Pinpoint the cell where the given text exists, returning its [x, y] midpoint coordinate. 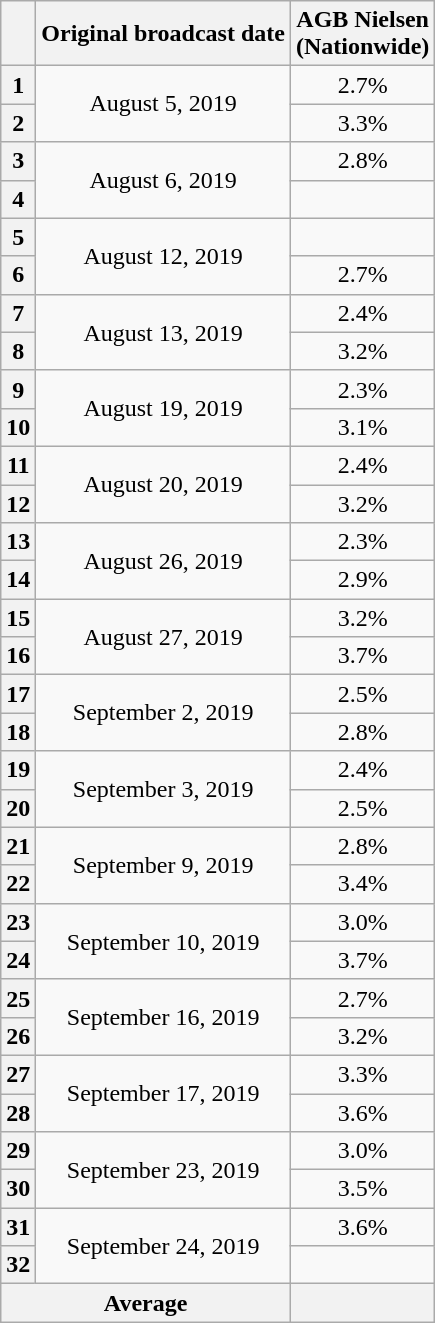
8 [18, 351]
19 [18, 770]
17 [18, 694]
25 [18, 998]
Original broadcast date [164, 34]
August 26, 2019 [164, 561]
September 17, 2019 [164, 1093]
Average [146, 1303]
15 [18, 618]
22 [18, 884]
August 20, 2019 [164, 484]
AGB Nielsen(Nationwide) [362, 34]
August 13, 2019 [164, 332]
August 6, 2019 [164, 180]
7 [18, 313]
6 [18, 275]
10 [18, 427]
26 [18, 1036]
31 [18, 1227]
16 [18, 656]
11 [18, 465]
20 [18, 808]
12 [18, 503]
2 [18, 123]
13 [18, 542]
14 [18, 580]
21 [18, 846]
September 24, 2019 [164, 1246]
September 10, 2019 [164, 941]
18 [18, 732]
September 3, 2019 [164, 789]
September 16, 2019 [164, 1017]
3.1% [362, 427]
23 [18, 922]
September 9, 2019 [164, 865]
27 [18, 1074]
4 [18, 199]
3.4% [362, 884]
30 [18, 1189]
2.9% [362, 580]
3.5% [362, 1189]
32 [18, 1265]
24 [18, 960]
29 [18, 1151]
August 12, 2019 [164, 256]
August 27, 2019 [164, 637]
5 [18, 237]
1 [18, 85]
28 [18, 1113]
August 19, 2019 [164, 408]
August 5, 2019 [164, 104]
September 23, 2019 [164, 1170]
9 [18, 389]
September 2, 2019 [164, 713]
3 [18, 161]
